For the text-containing cell, return its midpoint in (X, Y) coordinate format. 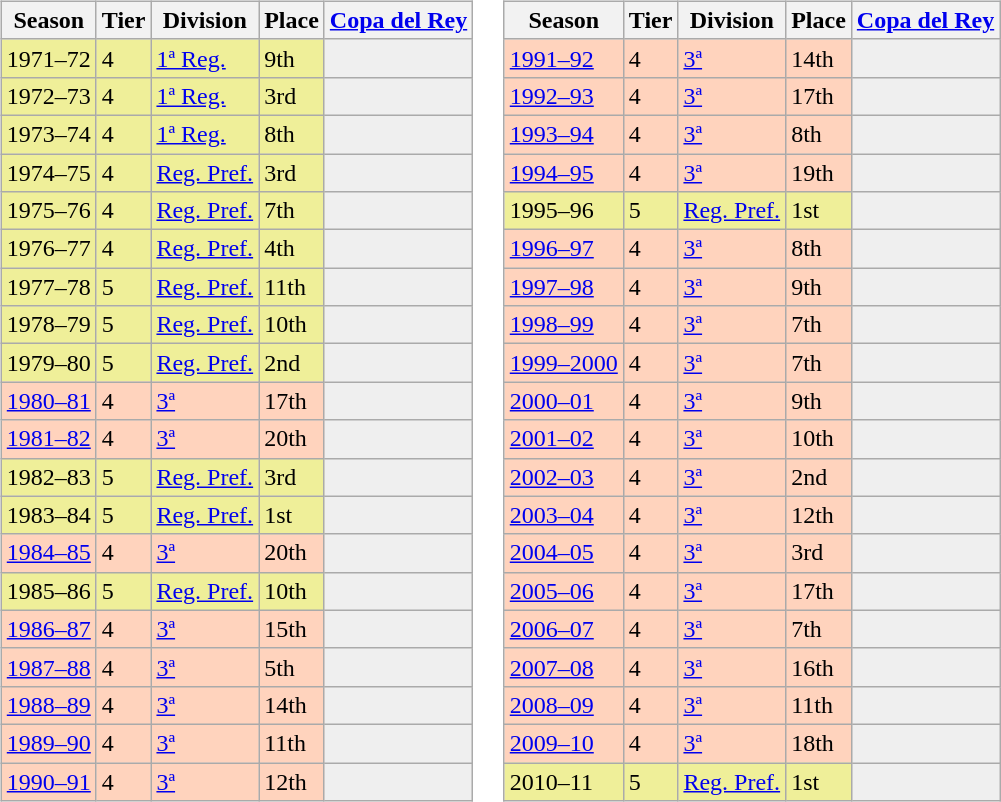
2003–04 (564, 515)
18th (819, 743)
2008–09 (564, 705)
2001–02 (564, 439)
1976–77 (48, 249)
1983–84 (48, 515)
19th (819, 173)
1992–93 (564, 96)
16th (819, 667)
1987–88 (48, 667)
1988–89 (48, 705)
2009–10 (564, 743)
1984–85 (48, 553)
1973–74 (48, 134)
1982–83 (48, 477)
2002–03 (564, 477)
2010–11 (564, 781)
1993–94 (564, 134)
1986–87 (48, 629)
1980–81 (48, 401)
1999–2000 (564, 363)
1974–75 (48, 173)
1994–95 (564, 173)
1977–78 (48, 287)
2000–01 (564, 401)
1978–79 (48, 325)
1997–98 (564, 287)
2005–06 (564, 591)
1998–99 (564, 325)
1971–72 (48, 58)
2004–05 (564, 553)
15th (292, 629)
1989–90 (48, 743)
1975–76 (48, 211)
4th (292, 249)
2007–08 (564, 667)
1990–91 (48, 781)
1995–96 (564, 211)
2006–07 (564, 629)
1996–97 (564, 249)
1972–73 (48, 96)
5th (292, 667)
1979–80 (48, 363)
1985–86 (48, 591)
1981–82 (48, 439)
1991–92 (564, 58)
